Capture the cell that displays the provided text and extract its [X, Y] central coordinate. 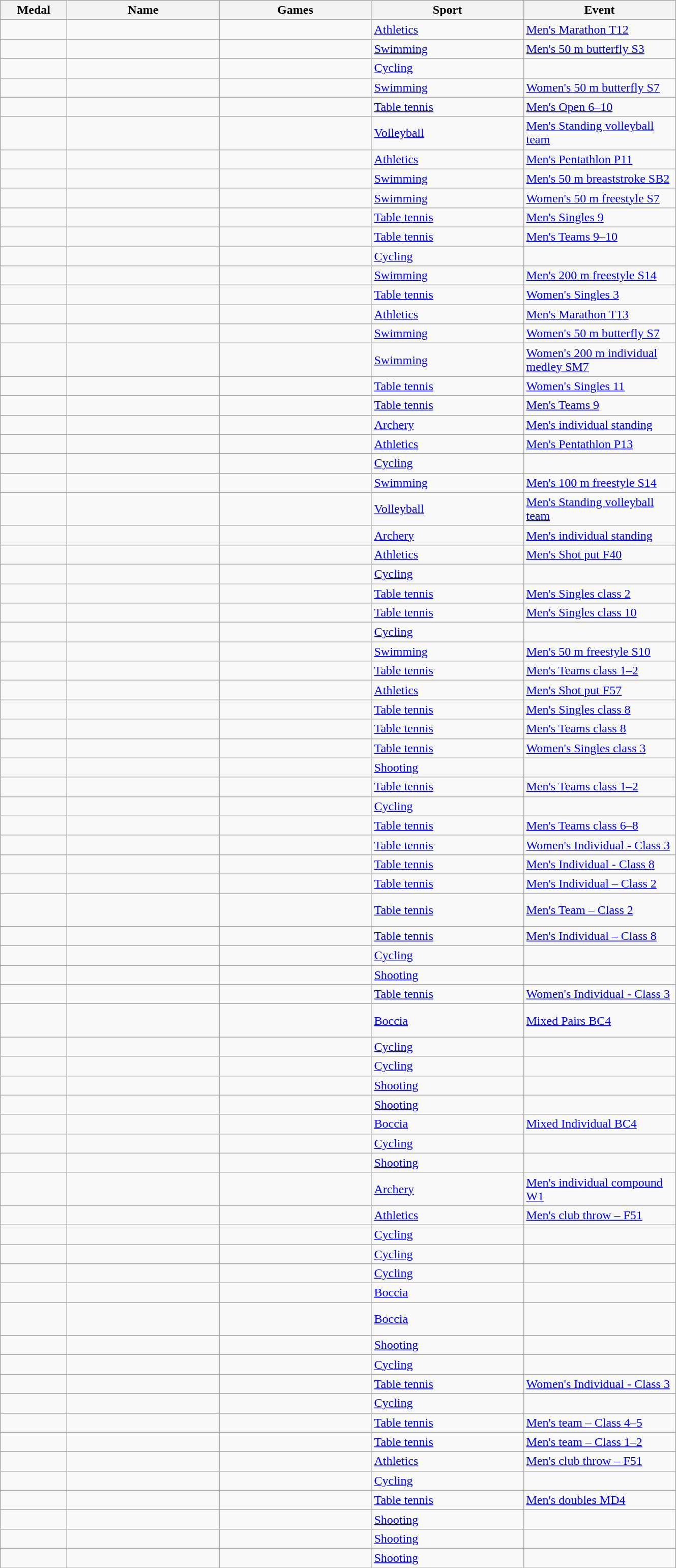
Event [599, 10]
Men's Shot put F40 [599, 554]
Men's Open 6–10 [599, 107]
Medal [34, 10]
Women's 50 m freestyle S7 [599, 198]
Men's doubles MD4 [599, 1500]
Men's team – Class 1–2 [599, 1442]
Men's Marathon T12 [599, 29]
Men's Pentathlon P11 [599, 159]
Men's 50 m butterfly S3 [599, 49]
Sport [448, 10]
Men's Teams class 6–8 [599, 825]
Men's individual compound W1 [599, 1189]
Men's Singles class 8 [599, 709]
Men's 200 m freestyle S14 [599, 276]
Men's Singles 9 [599, 217]
Men's Individual – Class 2 [599, 883]
Women's 200 m individual medley SM7 [599, 360]
Mixed Individual BC4 [599, 1124]
Men's 50 m breaststroke SB2 [599, 179]
Men's Singles class 2 [599, 594]
Men's Pentathlon P13 [599, 444]
Name [143, 10]
Women's Singles 3 [599, 295]
Women's Singles class 3 [599, 748]
Men's Teams 9–10 [599, 236]
Games [295, 10]
Men's Team – Class 2 [599, 909]
Men's team – Class 4–5 [599, 1423]
Men's Teams class 8 [599, 729]
Men's Individual - Class 8 [599, 864]
Men's Individual – Class 8 [599, 936]
Men's Shot put F57 [599, 690]
Men's 50 m freestyle S10 [599, 652]
Men's Teams 9 [599, 405]
Mixed Pairs BC4 [599, 1020]
Men's Marathon T13 [599, 314]
Women's Singles 11 [599, 386]
Men's 100 m freestyle S14 [599, 483]
Men's Singles class 10 [599, 613]
